For the text-containing cell, return its midpoint in (x, y) coordinate format. 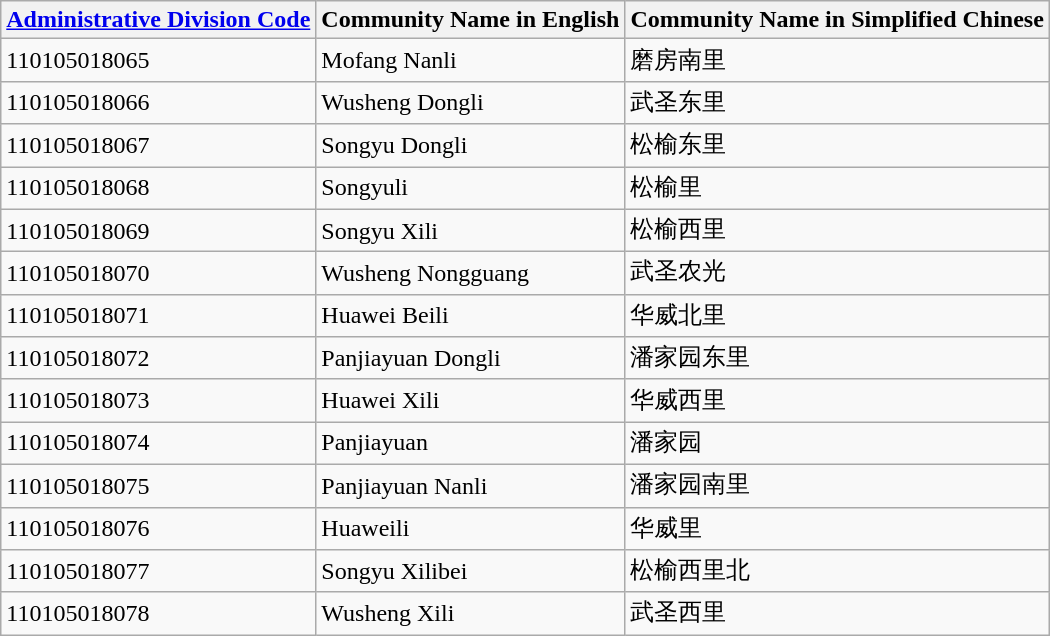
Panjiayuan (470, 444)
松榆西里北 (837, 572)
武圣西里 (837, 614)
华威西里 (837, 400)
华威北里 (837, 316)
潘家园南里 (837, 486)
110105018066 (158, 102)
Songyu Xili (470, 230)
110105018068 (158, 188)
Mofang Nanli (470, 60)
华威里 (837, 528)
110105018074 (158, 444)
110105018072 (158, 358)
松榆里 (837, 188)
110105018077 (158, 572)
Huawei Xili (470, 400)
110105018075 (158, 486)
Wusheng Dongli (470, 102)
Huawei Beili (470, 316)
潘家园东里 (837, 358)
武圣东里 (837, 102)
Community Name in Simplified Chinese (837, 20)
Administrative Division Code (158, 20)
110105018070 (158, 274)
110105018067 (158, 146)
Songyu Dongli (470, 146)
磨房南里 (837, 60)
110105018065 (158, 60)
Wusheng Nongguang (470, 274)
Songyu Xilibei (470, 572)
松榆东里 (837, 146)
110105018078 (158, 614)
松榆西里 (837, 230)
110105018071 (158, 316)
110105018069 (158, 230)
潘家园 (837, 444)
110105018073 (158, 400)
110105018076 (158, 528)
武圣农光 (837, 274)
Wusheng Xili (470, 614)
Songyuli (470, 188)
Panjiayuan Dongli (470, 358)
Community Name in English (470, 20)
Huaweili (470, 528)
Panjiayuan Nanli (470, 486)
